Output the (x, y) coordinate of the center of the cell containing the given text.  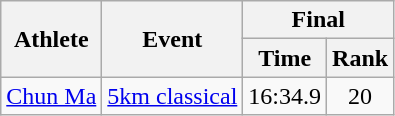
5km classical (172, 96)
Final (318, 20)
Athlete (52, 39)
Time (285, 58)
Chun Ma (52, 96)
16:34.9 (285, 96)
Rank (360, 58)
Event (172, 39)
20 (360, 96)
